Identify which cell holds the provided text, then report its [x, y] central coordinate. 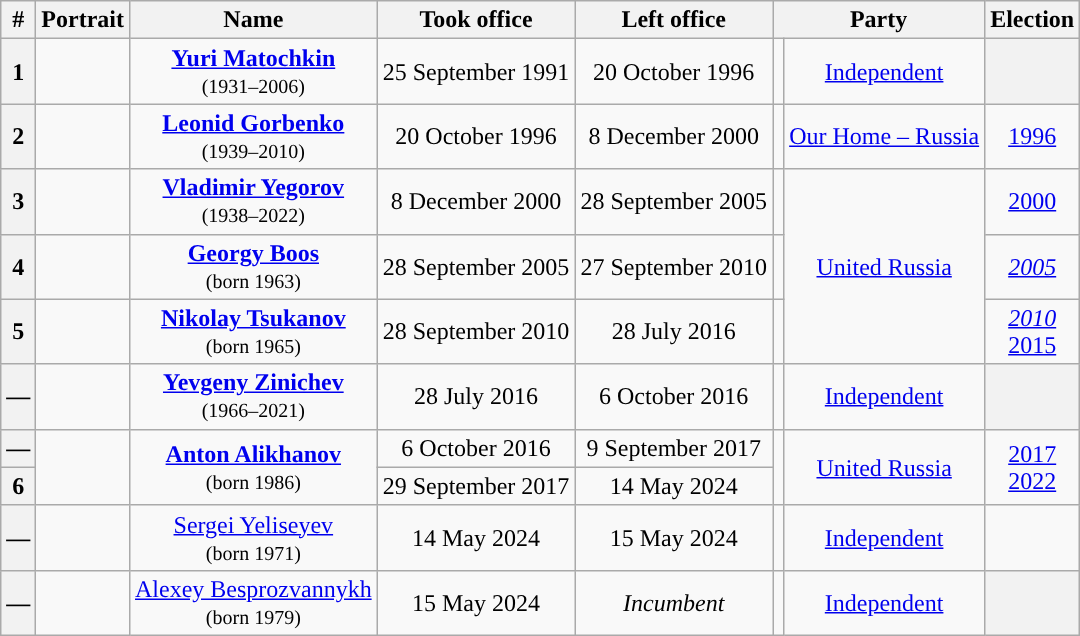
1996 [1032, 136]
4 [18, 266]
Yuri Matochkin(1931–2006) [253, 72]
5 [18, 332]
Yevgeny Zinichev(1966–2021) [253, 396]
3 [18, 202]
Name [253, 20]
25 September 1991 [476, 72]
20172022 [1032, 467]
# [18, 20]
Nikolay Tsukanov(born 1965) [253, 332]
6 [18, 486]
28 September 2010 [476, 332]
Portrait [83, 20]
20102015 [1032, 332]
Vladimir Yegorov(1938–2022) [253, 202]
Incumbent [674, 602]
Took office [476, 20]
1 [18, 72]
29 September 2017 [476, 486]
2 [18, 136]
2005 [1032, 266]
2000 [1032, 202]
Anton Alikhanov(born 1986) [253, 467]
Sergei Yeliseyev(born 1971) [253, 538]
Georgy Boos(born 1963) [253, 266]
27 September 2010 [674, 266]
9 September 2017 [674, 448]
Party [879, 20]
Leonid Gorbenko(1939–2010) [253, 136]
Election [1032, 20]
Left office [674, 20]
Alexey Besprozvannykh(born 1979) [253, 602]
Our Home – Russia [884, 136]
